Determine the (x, y) coordinate at the center of the cell enclosing the given text.  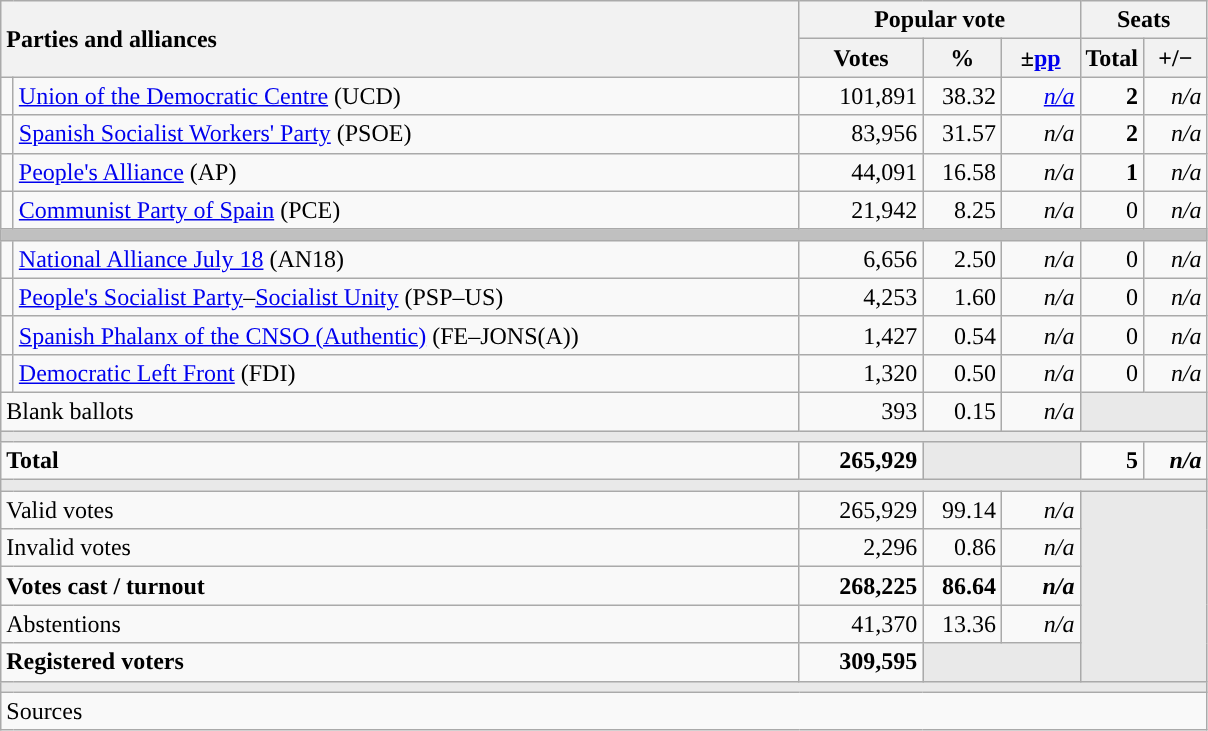
268,225 (861, 586)
99.14 (962, 510)
Registered voters (400, 662)
31.57 (962, 134)
Votes cast / turnout (400, 586)
Parties and alliances (400, 39)
0.54 (962, 335)
Communist Party of Spain (PCE) (406, 210)
21,942 (861, 210)
% (962, 58)
People's Alliance (AP) (406, 172)
8.25 (962, 210)
+/− (1176, 58)
6,656 (861, 259)
1 (1112, 172)
Sources (604, 711)
393 (861, 411)
Invalid votes (400, 548)
Valid votes (400, 510)
41,370 (861, 624)
Spanish Socialist Workers' Party (PSOE) (406, 134)
16.58 (962, 172)
38.32 (962, 96)
0.15 (962, 411)
101,891 (861, 96)
1,427 (861, 335)
2,296 (861, 548)
86.64 (962, 586)
2.50 (962, 259)
83,956 (861, 134)
Seats (1144, 20)
13.36 (962, 624)
4,253 (861, 297)
±pp (1040, 58)
Spanish Phalanx of the CNSO (Authentic) (FE–JONS(A)) (406, 335)
Union of the Democratic Centre (UCD) (406, 96)
Democratic Left Front (FDI) (406, 373)
People's Socialist Party–Socialist Unity (PSP–US) (406, 297)
Popular vote (940, 20)
1,320 (861, 373)
0.50 (962, 373)
1.60 (962, 297)
Votes (861, 58)
Abstentions (400, 624)
44,091 (861, 172)
0.86 (962, 548)
Blank ballots (400, 411)
5 (1112, 461)
National Alliance July 18 (AN18) (406, 259)
309,595 (861, 662)
